For the text-containing cell, return its midpoint in (x, y) coordinate format. 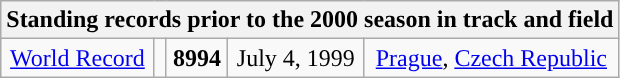
July 4, 1999 (296, 58)
Standing records prior to the 2000 season in track and field (310, 20)
8994 (197, 58)
Prague, Czech Republic (492, 58)
World Record (78, 58)
